Find where the given text appears and provide that cell's center as (X, Y) coordinate. 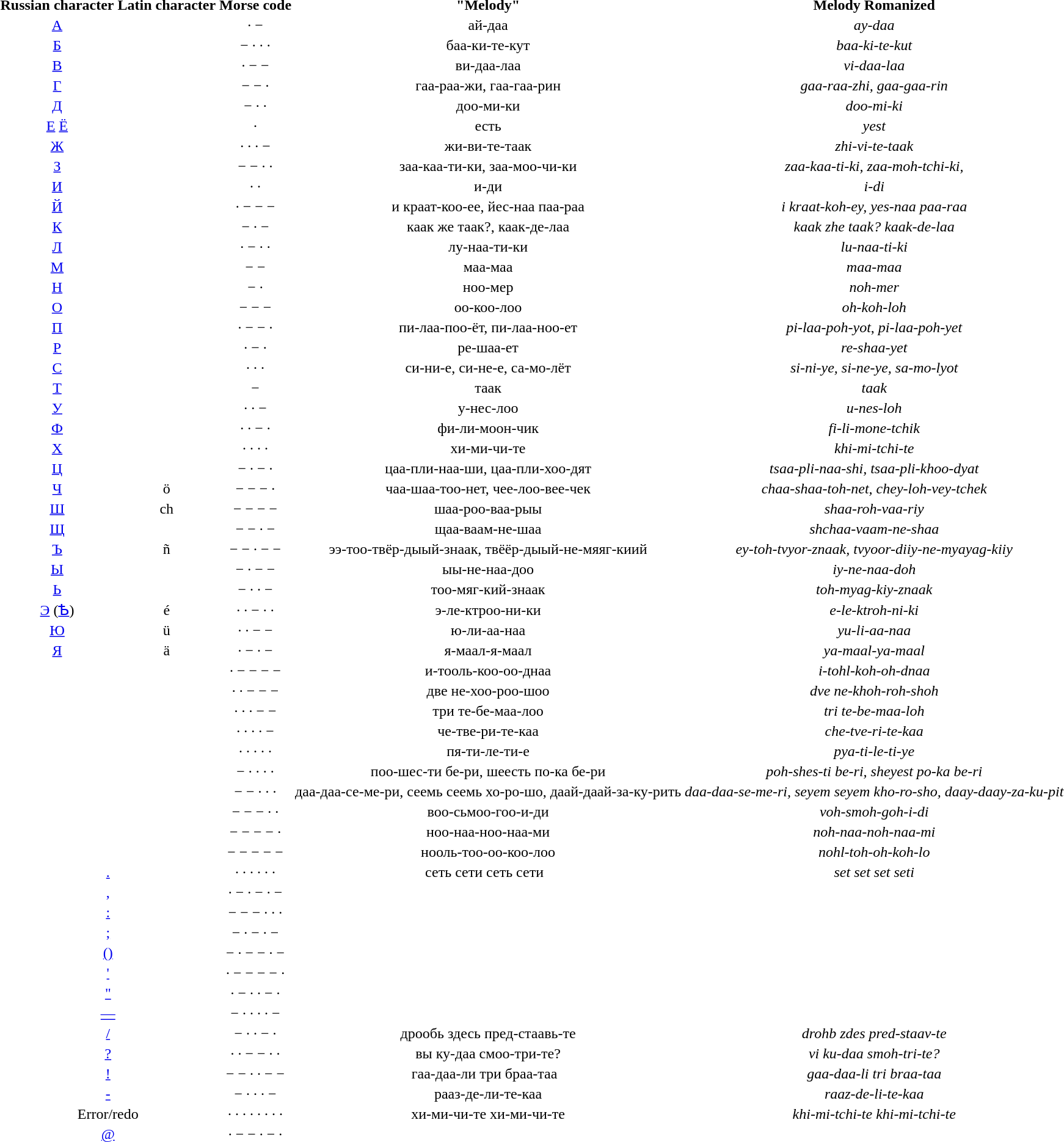
− · · · · − (255, 1013)
· − · · (255, 247)
даа-даа-се-ме-ри, сеемь сеемь хо-ро-шо, даай-даай-за-ку-рить (489, 792)
· − − − − (255, 671)
нооль-тоо-оо-коо-лоо (489, 852)
хи-ми-чи-те хи-ми-чи-те (489, 1115)
че-тве-ри-те-каа (489, 731)
маа-маа (489, 267)
ю-ли-аа-наа (489, 631)
− − · · − − (255, 1074)
три те-бе-маа-лоо (489, 711)
− − − − · (255, 832)
си-ни-е, си-не-е, са-мо-лёт (489, 368)
ä (167, 650)
дрообь здесь пред-стаавь-те (489, 1034)
· · · − − (255, 711)
оо-коо-лоо (489, 307)
· − − (255, 65)
− − · · · (255, 792)
− − − − (255, 509)
пя-ти-ле-ти-е (489, 752)
· · · · · · · · (255, 1115)
· · − · (255, 428)
доо-ми-ки (489, 106)
− − − · · (255, 812)
− · − · (255, 468)
лу-наа-ти-ки (489, 247)
− − − · · · (255, 913)
баа-ки-те-кут (489, 45)
тоо-мяг-кий-знаак (489, 589)
ñ (167, 549)
− · · − (255, 589)
· − · (255, 347)
− − − (255, 307)
цаа-пли-наа-ши, цаа-пли-хоо-дят (489, 468)
таак (489, 388)
· · · · · (255, 752)
ре-шаа-ет (489, 347)
гаа-раа-жи, гаа-гаа-рин (489, 85)
рааз-де-ли-те-каа (489, 1094)
− − (255, 267)
ноо-наа-ноо-наа-ми (489, 832)
− − · − − (255, 549)
чаа-шаа-тоо-нет, чее-лоо-вее-чек (489, 489)
и краат-коо-ее, йес-наа паа-раа (489, 206)
пи-лаа-поо-ёт, пи-лаа-ноо-ет (489, 327)
· − · − · − (255, 892)
− · · (255, 106)
· − · − (255, 650)
− − · · (255, 166)
и-тооль-коо-оо-днаа (489, 671)
гаа-даа-ли три браа-таа (489, 1074)
каак же таак?, каак-де-лаа (489, 227)
· − (255, 25)
· (255, 126)
ээ-тоо-твёр-дыый-знаак, твёёр-дыый-не-мяяг-киий (489, 549)
ноо-мер (489, 287)
· − − · (255, 327)
− · · · · (255, 771)
хи-ми-чи-те (489, 448)
− − − · (255, 489)
· · · · − (255, 731)
· · · · (255, 448)
· · (255, 186)
я-маал-я-маал (489, 650)
· − − − − · (255, 973)
· · − − (255, 631)
у-нес-лоо (489, 408)
ö (167, 489)
сеть сети сеть сети (489, 873)
− · (255, 287)
− · · − · (255, 1034)
поо-шес-ти бе-ри, шеесть по-ка бе-ри (489, 771)
· − · · − · (255, 994)
− − · − (255, 529)
щаа-ваам-не-шаа (489, 529)
· · · · · · (255, 873)
· − − − (255, 206)
− · − · − (255, 933)
· · − (255, 408)
и-ди (489, 186)
· · · (255, 368)
заа-каа-ти-ки, заа-моо-чи-ки (489, 166)
− · · · − (255, 1094)
жи-ви-те-таак (489, 146)
· · − − · · (255, 1053)
вы ку-даа смоо-три-те? (489, 1053)
фи-ли-моон-чик (489, 428)
− · − − · − (255, 953)
− · − (255, 227)
э-ле-ктроо-ни-ки (489, 610)
ай-даа (489, 25)
воо-сьмоо-гоо-и-ди (489, 812)
· · − − − (255, 691)
есть (489, 126)
− (255, 388)
две не-хоо-роо-шоо (489, 691)
шаа-роо-ваа-рыы (489, 509)
− − · (255, 85)
ch (167, 509)
ü (167, 631)
ыы-не-наа-доо (489, 569)
· · · − (255, 146)
é (167, 610)
− · − − (255, 569)
− · · · (255, 45)
· · − · · (255, 610)
ви-даа-лаа (489, 65)
− − − − − (255, 852)
